Search for the cell housing the specified text and yield its [X, Y] center coordinate. 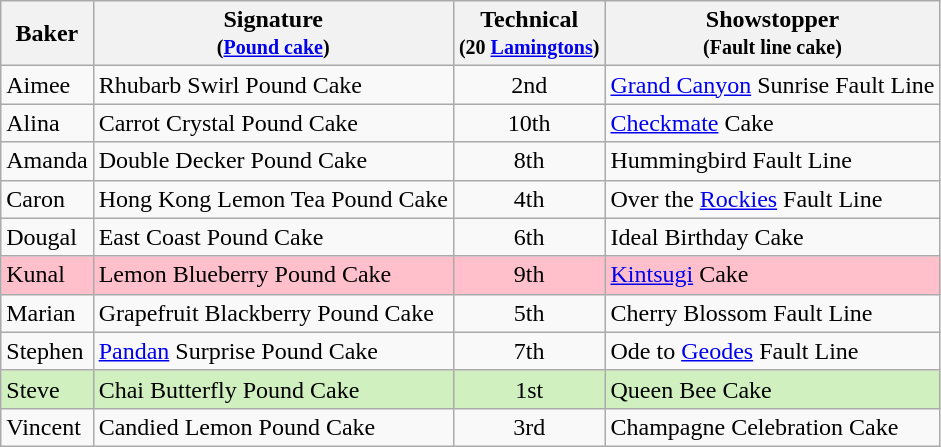
Lemon Blueberry Pound Cake [273, 275]
Pandan Surprise Pound Cake [273, 351]
Showstopper(Fault line cake) [772, 34]
Ode to Geodes Fault Line [772, 351]
Marian [47, 313]
Aimee [47, 85]
Technical(20 Lamingtons) [529, 34]
Champagne Celebration Cake [772, 427]
Rhubarb Swirl Pound Cake [273, 85]
6th [529, 237]
Caron [47, 199]
Dougal [47, 237]
Amanda [47, 161]
Baker [47, 34]
Queen Bee Cake [772, 389]
Checkmate Cake [772, 123]
Candied Lemon Pound Cake [273, 427]
9th [529, 275]
Alina [47, 123]
Grapefruit Blackberry Pound Cake [273, 313]
Over the Rockies Fault Line [772, 199]
Steve [47, 389]
Vincent [47, 427]
Hummingbird Fault Line [772, 161]
Kunal [47, 275]
Grand Canyon Sunrise Fault Line [772, 85]
1st [529, 389]
4th [529, 199]
7th [529, 351]
Carrot Crystal Pound Cake [273, 123]
Cherry Blossom Fault Line [772, 313]
2nd [529, 85]
Kintsugi Cake [772, 275]
3rd [529, 427]
5th [529, 313]
Signature(Pound cake) [273, 34]
East Coast Pound Cake [273, 237]
Double Decker Pound Cake [273, 161]
Hong Kong Lemon Tea Pound Cake [273, 199]
Chai Butterfly Pound Cake [273, 389]
8th [529, 161]
Stephen [47, 351]
Ideal Birthday Cake [772, 237]
10th [529, 123]
